For the text-containing cell, return its midpoint in (x, y) coordinate format. 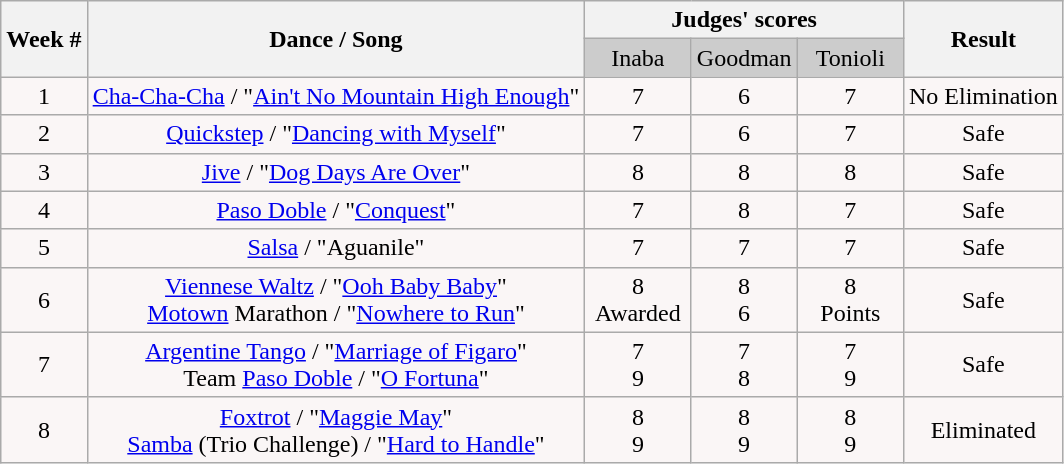
Salsa / "Aguanile" (336, 248)
8Points (850, 300)
2 (44, 134)
8Awarded (638, 300)
3 (44, 172)
Paso Doble / "Conquest" (336, 210)
No Elimination (983, 96)
Argentine Tango / "Marriage of Figaro"Team Paso Doble / "O Fortuna" (336, 364)
Cha-Cha-Cha / "Ain't No Mountain High Enough" (336, 96)
Tonioli (850, 58)
4 (44, 210)
1 (44, 96)
Judges' scores (744, 20)
5 (44, 248)
Inaba (638, 58)
Foxtrot / "Maggie May"Samba (Trio Challenge) / "Hard to Handle" (336, 430)
Goodman (744, 58)
Quickstep / "Dancing with Myself" (336, 134)
Result (983, 39)
7 8 (744, 364)
Dance / Song (336, 39)
86 (744, 300)
Jive / "Dog Days Are Over" (336, 172)
Week # (44, 39)
Eliminated (983, 430)
Viennese Waltz / "Ooh Baby Baby"Motown Marathon / "Nowhere to Run" (336, 300)
